Capture the cell that displays the provided text and extract its (x, y) central coordinate. 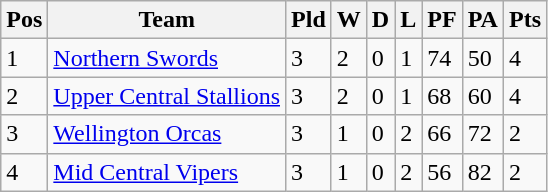
Pts (524, 20)
L (408, 20)
W (348, 20)
50 (482, 58)
56 (442, 172)
Northern Swords (167, 58)
Pos (24, 20)
68 (442, 96)
66 (442, 134)
Team (167, 20)
Pld (309, 20)
72 (482, 134)
Wellington Orcas (167, 134)
82 (482, 172)
Mid Central Vipers (167, 172)
74 (442, 58)
Upper Central Stallions (167, 96)
D (380, 20)
60 (482, 96)
PA (482, 20)
PF (442, 20)
